From the cell containing the given text, extract its center point as [X, Y] coordinate. 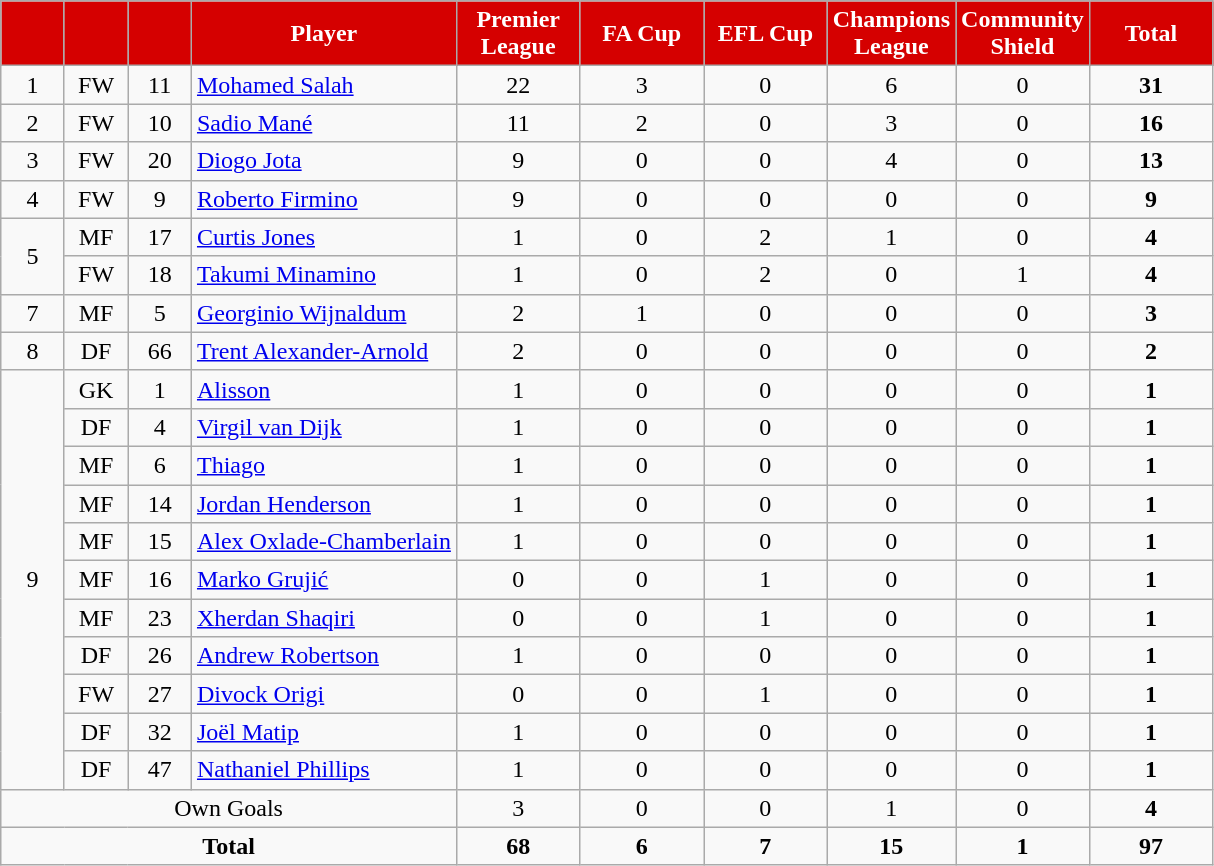
20 [160, 161]
Nathaniel Phillips [324, 770]
66 [160, 351]
Roberto Firmino [324, 199]
Thiago [324, 465]
22 [518, 85]
Andrew Robertson [324, 656]
Player [324, 34]
68 [518, 846]
Georginio Wijnaldum [324, 313]
Marko Grujić [324, 580]
Curtis Jones [324, 237]
Virgil van Dijk [324, 427]
14 [160, 503]
8 [33, 351]
Community Shield [1023, 34]
Trent Alexander-Arnold [324, 351]
Own Goals [229, 808]
Diogo Jota [324, 161]
18 [160, 275]
Champions League [891, 34]
Alex Oxlade-Chamberlain [324, 542]
Mohamed Salah [324, 85]
Jordan Henderson [324, 503]
27 [160, 694]
Alisson [324, 389]
Xherdan Shaqiri [324, 618]
Takumi Minamino [324, 275]
FA Cup [642, 34]
Divock Origi [324, 694]
GK [96, 389]
Premier League [518, 34]
23 [160, 618]
10 [160, 123]
Joël Matip [324, 732]
32 [160, 732]
31 [1151, 85]
13 [1151, 161]
17 [160, 237]
47 [160, 770]
97 [1151, 846]
26 [160, 656]
EFL Cup [766, 34]
Sadio Mané [324, 123]
